Detect which cell encompasses the target text, then output its [X, Y] center coordinate. 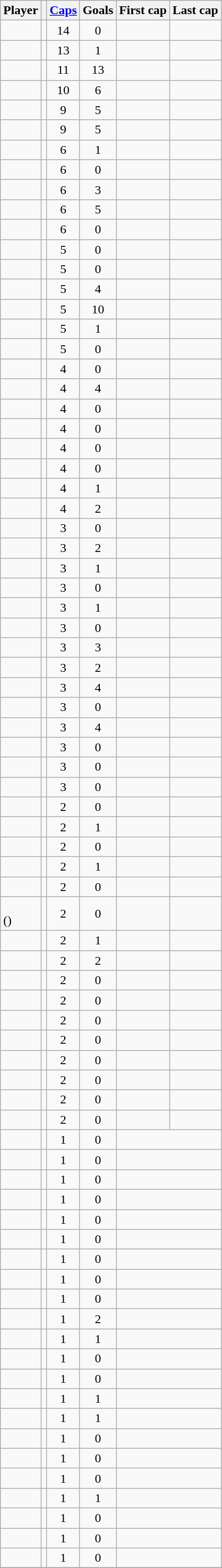
Last cap [195, 10]
11 [64, 70]
First cap [143, 10]
Goals [98, 10]
Caps [64, 10]
14 [64, 30]
Player [21, 10]
() [21, 913]
